Determine the [X, Y] coordinate at the center of the cell enclosing the given text.  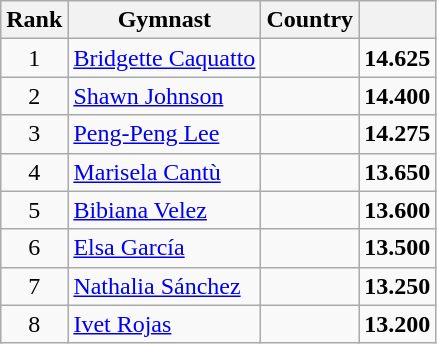
Gymnast [164, 20]
7 [34, 286]
14.625 [398, 58]
Peng-Peng Lee [164, 134]
4 [34, 172]
Marisela Cantù [164, 172]
13.250 [398, 286]
5 [34, 210]
2 [34, 96]
8 [34, 324]
Bibiana Velez [164, 210]
13.500 [398, 248]
13.650 [398, 172]
13.200 [398, 324]
Bridgette Caquatto [164, 58]
Ivet Rojas [164, 324]
13.600 [398, 210]
3 [34, 134]
Shawn Johnson [164, 96]
Country [310, 20]
6 [34, 248]
14.275 [398, 134]
Elsa García [164, 248]
1 [34, 58]
Rank [34, 20]
14.400 [398, 96]
Nathalia Sánchez [164, 286]
